Pinpoint the cell where the given text exists, returning its (x, y) midpoint coordinate. 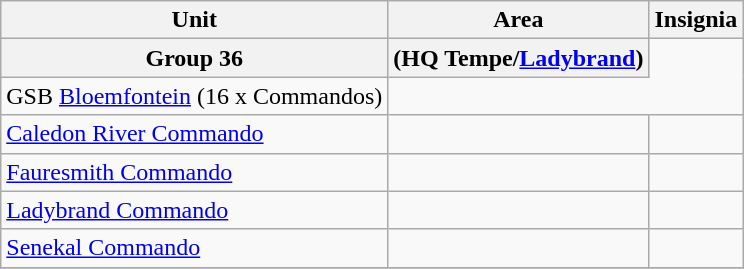
Senekal Commando (194, 248)
Ladybrand Commando (194, 210)
GSB Bloemfontein (16 x Commandos) (194, 96)
Area (518, 20)
Insignia (696, 20)
Fauresmith Commando (194, 172)
Caledon River Commando (194, 134)
Unit (194, 20)
Group 36 (194, 58)
(HQ Tempe/Ladybrand) (518, 58)
